Find where the given text appears and provide that cell's center as [x, y] coordinate. 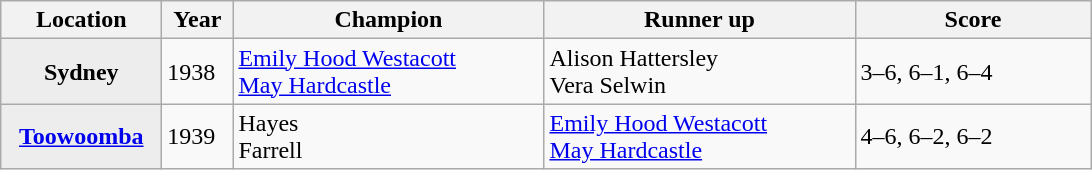
1939 [198, 136]
Alison Hattersley Vera Selwin [700, 72]
Runner up [700, 20]
Toowoomba [82, 136]
Hayes Farrell [388, 136]
3–6, 6–1, 6–4 [973, 72]
1938 [198, 72]
Champion [388, 20]
Year [198, 20]
Location [82, 20]
Score [973, 20]
Sydney [82, 72]
4–6, 6–2, 6–2 [973, 136]
